Search for the cell housing the specified text and yield its [x, y] center coordinate. 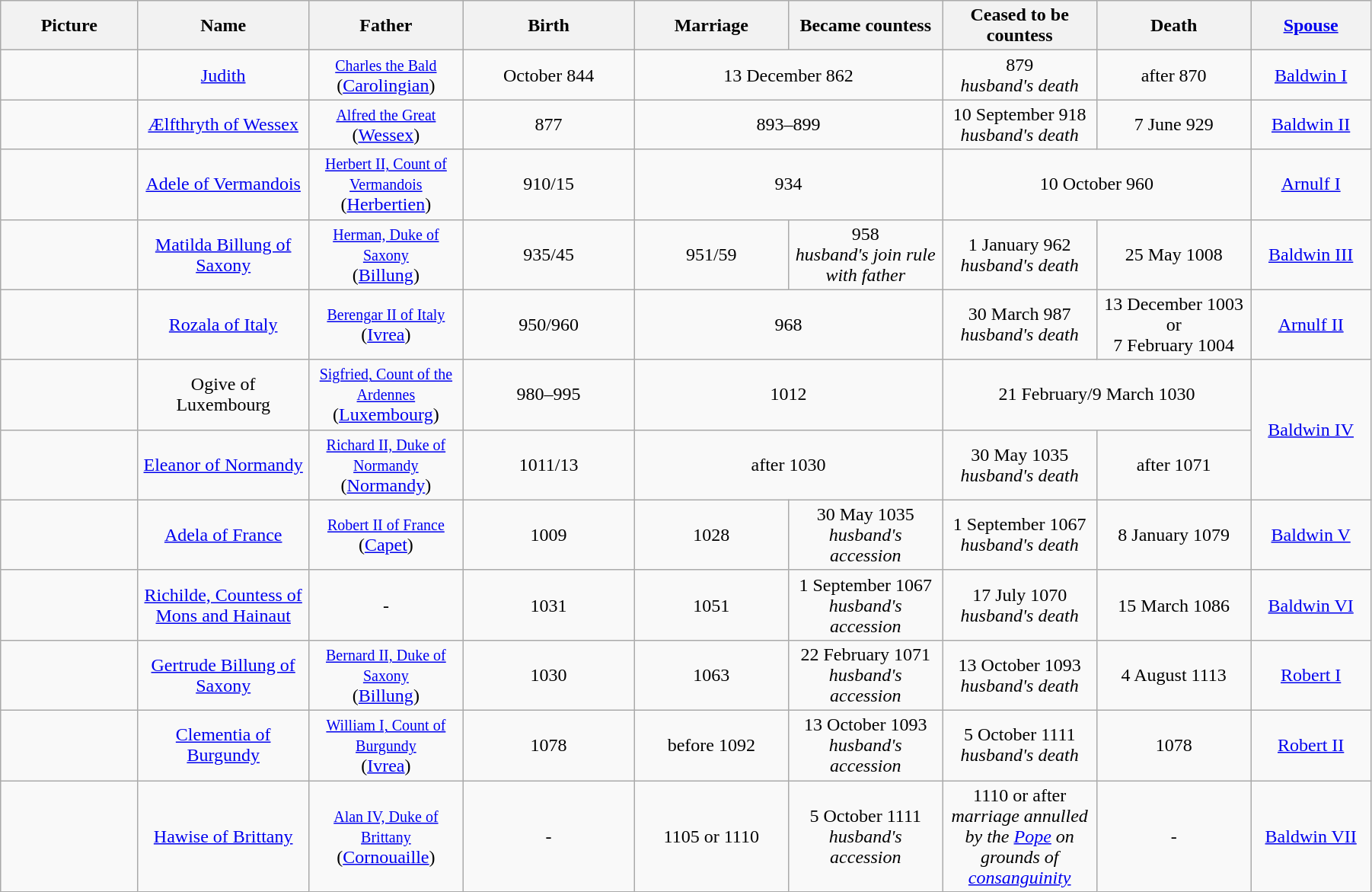
7 June 929 [1173, 125]
958husband's join rule with father [866, 254]
Baldwin VII [1311, 836]
1031 [548, 605]
before 1092 [711, 745]
Adele of Vermandois [224, 184]
15 March 1086 [1173, 605]
Matilda Billung of Saxony [224, 254]
1009 [548, 535]
10 October 960 [1096, 184]
21 February/9 March 1030 [1096, 395]
Eleanor of Normandy [224, 465]
Baldwin I [1311, 75]
879husband's death [1019, 75]
Richard II, Duke of Normandy(Normandy) [386, 465]
Baldwin VI [1311, 605]
Picture [69, 26]
Baldwin II [1311, 125]
951/59 [711, 254]
after 1030 [789, 465]
950/960 [548, 325]
Robert I [1311, 675]
after 870 [1173, 75]
Baldwin V [1311, 535]
1063 [711, 675]
13 December 1003or7 February 1004 [1173, 325]
Baldwin III [1311, 254]
22 February 1071husband's accession [866, 675]
8 January 1079 [1173, 535]
Charles the Bald(Carolingian) [386, 75]
968 [789, 325]
Death [1173, 26]
Alfred the Great(Wessex) [386, 125]
1105 or 1110 [711, 836]
1110 or aftermarriage annulled by the Pope on grounds of consanguinity [1019, 836]
Ogive of Luxembourg [224, 395]
Gertrude Billung of Saxony [224, 675]
934 [789, 184]
Rozala of Italy [224, 325]
13 October 1093husband's death [1019, 675]
Bernard II, Duke of Saxony(Billung) [386, 675]
910/15 [548, 184]
1 January 962husband's death [1019, 254]
Hawise of Brittany [224, 836]
1012 [789, 395]
1028 [711, 535]
Herbert II, Count of Vermandois(Herbertien) [386, 184]
30 May 1035husband's accession [866, 535]
Spouse [1311, 26]
William I, Count of Burgundy(Ivrea) [386, 745]
893–899 [789, 125]
Ceased to be countess [1019, 26]
Baldwin IV [1311, 430]
Judith [224, 75]
1030 [548, 675]
Herman, Duke of Saxony(Billung) [386, 254]
Became countess [866, 26]
5 October 1111husband's accession [866, 836]
Marriage [711, 26]
10 September 918husband's death [1019, 125]
October 844 [548, 75]
13 October 1093husband's accession [866, 745]
Name [224, 26]
Robert II [1311, 745]
30 March 987husband's death [1019, 325]
Robert II of France(Capet) [386, 535]
Clementia of Burgundy [224, 745]
Sigfried, Count of the Ardennes(Luxembourg) [386, 395]
13 December 862 [789, 75]
17 July 1070husband's death [1019, 605]
1011/13 [548, 465]
935/45 [548, 254]
Berengar II of Italy(Ivrea) [386, 325]
after 1071 [1173, 465]
Ælfthryth of Wessex [224, 125]
1 September 1067husband's accession [866, 605]
30 May 1035husband's death [1019, 465]
Arnulf II [1311, 325]
1 September 1067husband's death [1019, 535]
Father [386, 26]
980–995 [548, 395]
Richilde, Countess of Mons and Hainaut [224, 605]
25 May 1008 [1173, 254]
877 [548, 125]
Birth [548, 26]
Adela of France [224, 535]
4 August 1113 [1173, 675]
1051 [711, 605]
Arnulf I [1311, 184]
Alan IV, Duke of Brittany(Cornouaille) [386, 836]
5 October 1111husband's death [1019, 745]
